Extract the [X, Y] coordinate from the center of the cell holding the provided text.  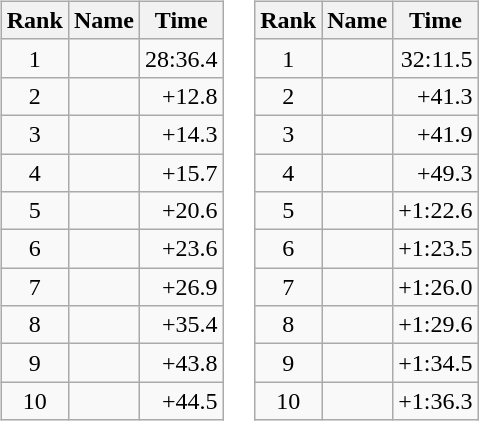
+43.8 [181, 363]
+1:22.6 [436, 211]
+41.9 [436, 134]
+14.3 [181, 134]
+23.6 [181, 249]
+1:34.5 [436, 363]
+1:29.6 [436, 325]
+41.3 [436, 96]
+1:36.3 [436, 401]
+44.5 [181, 401]
32:11.5 [436, 58]
+20.6 [181, 211]
28:36.4 [181, 58]
+15.7 [181, 173]
+49.3 [436, 173]
+1:23.5 [436, 249]
+1:26.0 [436, 287]
+26.9 [181, 287]
+12.8 [181, 96]
+35.4 [181, 325]
